Pinpoint the cell where the given text exists, returning its (X, Y) midpoint coordinate. 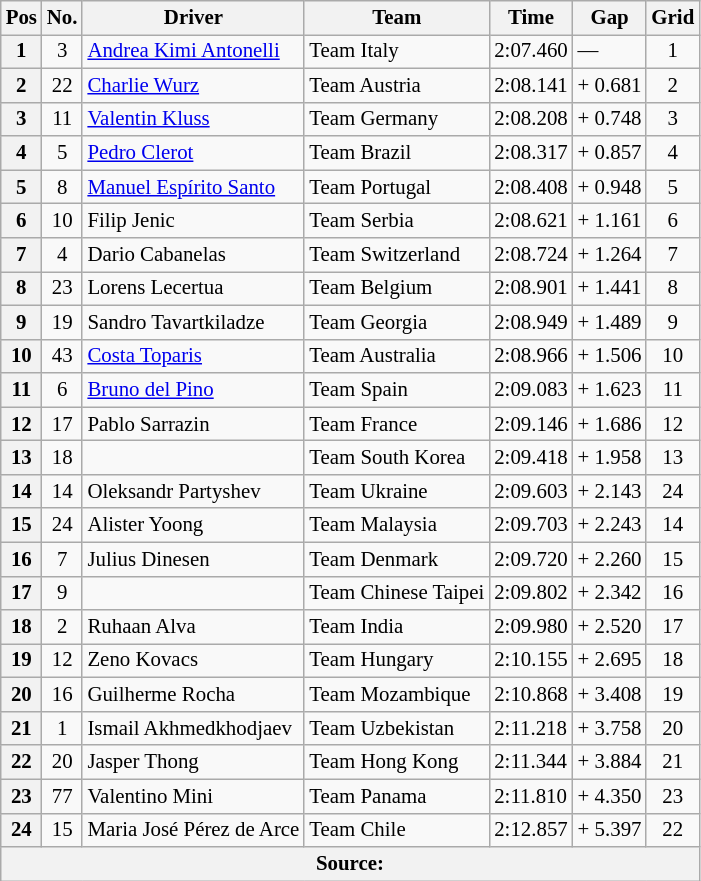
2:08.208 (530, 119)
+ 0.748 (610, 119)
2:08.621 (530, 221)
Team Italy (396, 51)
2:08.724 (530, 255)
Gap (610, 18)
Lorens Lecertua (193, 288)
Team Serbia (396, 221)
Pablo Sarrazin (193, 424)
+ 2.342 (610, 593)
+ 2.143 (610, 491)
+ 5.397 (610, 830)
+ 1.686 (610, 424)
Guilherme Rocha (193, 695)
2:09.603 (530, 491)
Team Chile (396, 830)
+ 1.958 (610, 458)
Team Brazil (396, 153)
2:11.344 (530, 762)
2:08.966 (530, 356)
Team Spain (396, 390)
Andrea Kimi Antonelli (193, 51)
Time (530, 18)
2:09.703 (530, 525)
Team Ukraine (396, 491)
+ 2.695 (610, 661)
Valentin Kluss (193, 119)
2:09.720 (530, 559)
Ruhaan Alva (193, 627)
2:11.810 (530, 796)
2:09.083 (530, 390)
Team Uzbekistan (396, 728)
2:10.155 (530, 661)
Ismail Akhmedkhodjaev (193, 728)
+ 2.520 (610, 627)
Team Denmark (396, 559)
Jasper Thong (193, 762)
Team Switzerland (396, 255)
— (610, 51)
2:08.408 (530, 187)
+ 3.758 (610, 728)
Team France (396, 424)
+ 1.441 (610, 288)
Costa Toparis (193, 356)
Team Georgia (396, 322)
+ 3.884 (610, 762)
43 (62, 356)
77 (62, 796)
+ 2.243 (610, 525)
Team Belgium (396, 288)
+ 3.408 (610, 695)
Zeno Kovacs (193, 661)
Pedro Clerot (193, 153)
Team Malaysia (396, 525)
Team India (396, 627)
Team Panama (396, 796)
2:09.980 (530, 627)
2:08.901 (530, 288)
Pos (22, 18)
Grid (672, 18)
2:08.949 (530, 322)
Filip Jenic (193, 221)
Dario Cabanelas (193, 255)
2:07.460 (530, 51)
2:12.857 (530, 830)
+ 1.161 (610, 221)
Bruno del Pino (193, 390)
Maria José Pérez de Arce (193, 830)
+ 0.857 (610, 153)
Julius Dinesen (193, 559)
Manuel Espírito Santo (193, 187)
2:09.802 (530, 593)
Team Hong Kong (396, 762)
Team Portugal (396, 187)
+ 1.489 (610, 322)
Oleksandr Partyshev (193, 491)
No. (62, 18)
Alister Yoong (193, 525)
+ 2.260 (610, 559)
Driver (193, 18)
2:09.418 (530, 458)
Team Austria (396, 85)
Team Mozambique (396, 695)
Team Australia (396, 356)
Source: (350, 864)
2:08.317 (530, 153)
2:09.146 (530, 424)
Charlie Wurz (193, 85)
Sandro Tavartkiladze (193, 322)
Valentino Mini (193, 796)
+ 1.623 (610, 390)
+ 1.506 (610, 356)
+ 4.350 (610, 796)
2:08.141 (530, 85)
Team Chinese Taipei (396, 593)
+ 0.681 (610, 85)
Team Germany (396, 119)
2:11.218 (530, 728)
Team South Korea (396, 458)
2:10.868 (530, 695)
+ 1.264 (610, 255)
Team (396, 18)
Team Hungary (396, 661)
+ 0.948 (610, 187)
